Return [X, Y] of the center of cell containing provided text 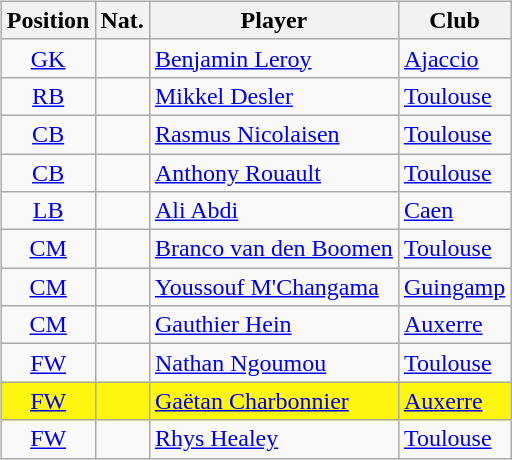
Gaëtan Charbonnier [274, 401]
Ajaccio [454, 58]
RB [48, 96]
Club [454, 20]
Youssouf M'Changama [274, 287]
LB [48, 211]
Caen [454, 211]
Nat. [122, 20]
Rhys Healey [274, 439]
Gauthier Hein [274, 325]
Rasmus Nicolaisen [274, 134]
Player [274, 20]
Benjamin Leroy [274, 58]
Mikkel Desler [274, 96]
Ali Abdi [274, 211]
Guingamp [454, 287]
Position [48, 20]
GK [48, 58]
Branco van den Boomen [274, 249]
Nathan Ngoumou [274, 363]
Anthony Rouault [274, 173]
